Return the (X, Y) coordinate for the center point of the cell that contains the specified text.  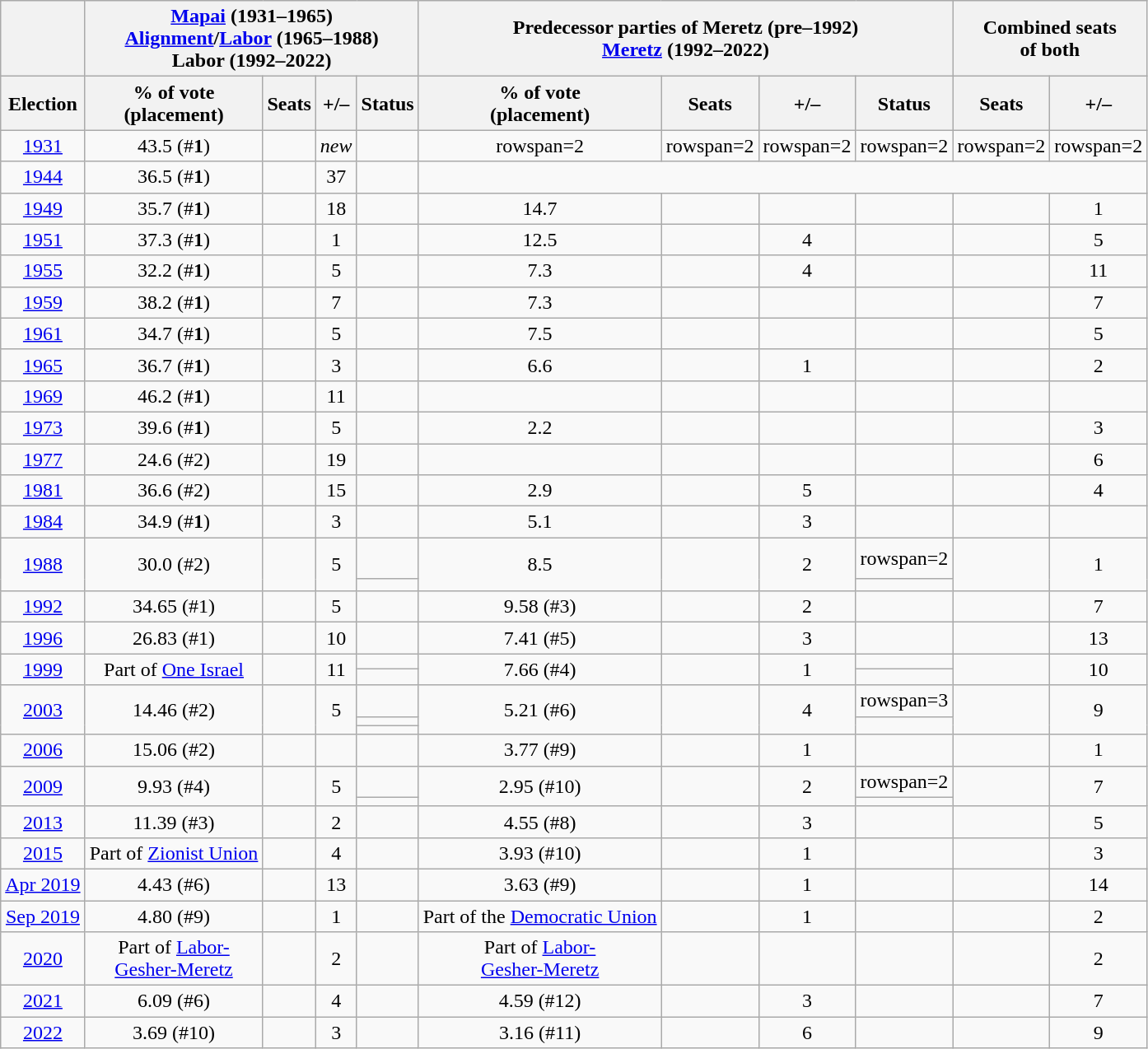
1973 (43, 427)
8.5 (540, 565)
19 (336, 459)
2006 (43, 750)
1951 (43, 240)
Mapai (1931–1965)Alignment/Labor (1965–1988)Labor (1992–2022) (252, 39)
18 (336, 208)
1949 (43, 208)
14.7 (540, 208)
15 (336, 491)
1984 (43, 522)
rowspan=3 (904, 701)
Combined seatsof both (1050, 39)
14 (1099, 884)
3.16 (#11) (540, 1033)
37.3 (#1) (174, 240)
1965 (43, 365)
Election (43, 104)
1977 (43, 459)
4.43 (#6) (174, 884)
3.69 (#10) (174, 1033)
34.9 (#1) (174, 522)
5.21 (#6) (540, 710)
2021 (43, 1001)
Predecessor parties of Meretz (pre–1992)Meretz (1992–2022) (685, 39)
1944 (43, 177)
2003 (43, 710)
46.2 (#1) (174, 396)
1969 (43, 396)
14.46 (#2) (174, 710)
1988 (43, 565)
1931 (43, 146)
3.77 (#9) (540, 750)
11.39 (#3) (174, 822)
37 (336, 177)
24.6 (#2) (174, 459)
Sep 2019 (43, 916)
2013 (43, 822)
39.6 (#1) (174, 427)
Part of the Democratic Union (540, 916)
Apr 2019 (43, 884)
2022 (43, 1033)
3.93 (#10) (540, 853)
38.2 (#1) (174, 302)
new (336, 146)
34.7 (#1) (174, 333)
1959 (43, 302)
4.55 (#8) (540, 822)
1996 (43, 638)
26.83 (#1) (174, 638)
32.2 (#1) (174, 271)
5.1 (540, 522)
9.93 (#4) (174, 786)
6.6 (540, 365)
Part of One Israel (174, 669)
3.63 (#9) (540, 884)
1981 (43, 491)
Part of Zionist Union (174, 853)
6.09 (#6) (174, 1001)
2.95 (#10) (540, 786)
30.0 (#2) (174, 565)
1961 (43, 333)
4.59 (#12) (540, 1001)
35.7 (#1) (174, 208)
4.80 (#9) (174, 916)
2009 (43, 786)
36.7 (#1) (174, 365)
36.5 (#1) (174, 177)
43.5 (#1) (174, 146)
9.58 (#3) (540, 607)
7.5 (540, 333)
7.66 (#4) (540, 669)
15.06 (#2) (174, 750)
1992 (43, 607)
1999 (43, 669)
2015 (43, 853)
2020 (43, 958)
7.41 (#5) (540, 638)
2.2 (540, 427)
12.5 (540, 240)
1955 (43, 271)
36.6 (#2) (174, 491)
2.9 (540, 491)
34.65 (#1) (174, 607)
